Pinpoint the cell where the given text exists, returning its [x, y] midpoint coordinate. 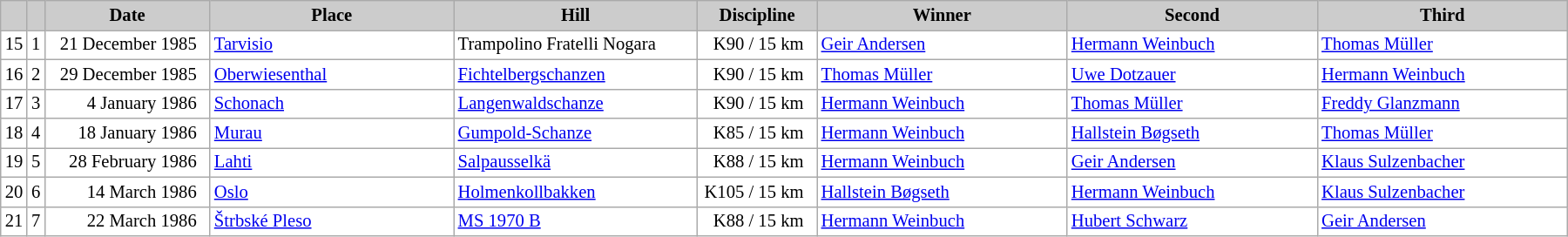
Lahti [332, 162]
Place [332, 15]
16 [14, 74]
4 [36, 133]
Hubert Schwarz [1192, 221]
Date [127, 15]
22 March 1986 [127, 221]
Third [1443, 15]
18 January 1986 [127, 133]
15 [14, 44]
Winner [943, 15]
Holmenkollbakken [576, 192]
2 [36, 74]
1 [36, 44]
Langenwaldschanze [576, 104]
MS 1970 B [576, 221]
Discipline [756, 15]
6 [36, 192]
Second [1192, 15]
Fichtelbergschanzen [576, 74]
Uwe Dotzauer [1192, 74]
Hill [576, 15]
3 [36, 104]
Freddy Glanzmann [1443, 104]
Štrbské Pleso [332, 221]
28 February 1986 [127, 162]
5 [36, 162]
Oslo [332, 192]
21 [14, 221]
Salpausselkä [576, 162]
4 January 1986 [127, 104]
K105 / 15 km [756, 192]
17 [14, 104]
14 March 1986 [127, 192]
18 [14, 133]
20 [14, 192]
7 [36, 221]
Murau [332, 133]
29 December 1985 [127, 74]
Trampolino Fratelli Nogara [576, 44]
Tarvisio [332, 44]
21 December 1985 [127, 44]
Schonach [332, 104]
Gumpold-Schanze [576, 133]
Oberwiesenthal [332, 74]
19 [14, 162]
K85 / 15 km [756, 133]
